Search for the cell housing the specified text and yield its (x, y) center coordinate. 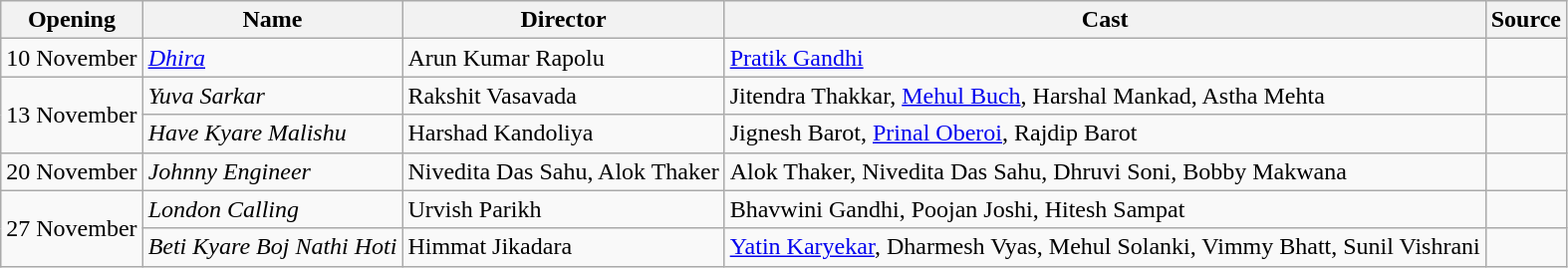
10 November (72, 58)
Johnny Engineer (273, 171)
13 November (72, 115)
London Calling (273, 209)
Cast (1105, 20)
Have Kyare Malishu (273, 134)
Name (273, 20)
Opening (72, 20)
Harshad Kandoliya (564, 134)
20 November (72, 171)
Dhira (273, 58)
Jignesh Barot, Prinal Oberoi, Rajdip Barot (1105, 134)
Bhavwini Gandhi, Poojan Joshi, Hitesh Sampat (1105, 209)
Pratik Gandhi (1105, 58)
Rakshit Vasavada (564, 96)
Beti Kyare Boj Nathi Hoti (273, 247)
Alok Thaker, Nivedita Das Sahu, Dhruvi Soni, Bobby Makwana (1105, 171)
Urvish Parikh (564, 209)
Nivedita Das Sahu, Alok Thaker (564, 171)
Jitendra Thakkar, Mehul Buch, Harshal Mankad, Astha Mehta (1105, 96)
Yatin Karyekar, Dharmesh Vyas, Mehul Solanki, Vimmy Bhatt, Sunil Vishrani (1105, 247)
Himmat Jikadara (564, 247)
Source (1526, 20)
27 November (72, 228)
Arun Kumar Rapolu (564, 58)
Yuva Sarkar (273, 96)
Director (564, 20)
